Determine the (x, y) coordinate at the center of the cell enclosing the given text.  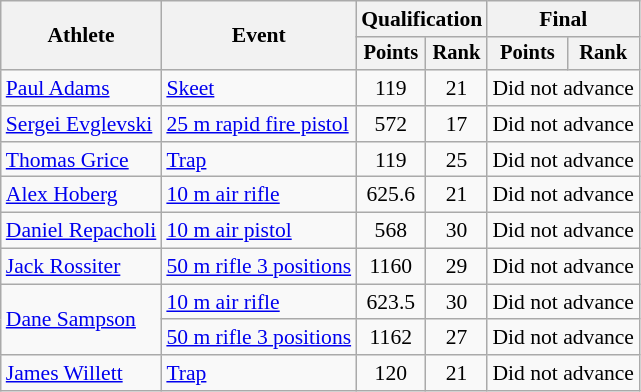
Paul Adams (82, 88)
James Willett (82, 373)
1160 (390, 267)
Dane Sampson (82, 320)
25 m rapid fire pistol (258, 124)
Daniel Repacholi (82, 231)
Jack Rossiter (82, 267)
623.5 (390, 302)
25 (456, 160)
10 m air pistol (258, 231)
27 (456, 338)
Skeet (258, 88)
29 (456, 267)
17 (456, 124)
Athlete (82, 36)
625.6 (390, 195)
Sergei Evglevski (82, 124)
Event (258, 36)
120 (390, 373)
Thomas Grice (82, 160)
Alex Hoberg (82, 195)
Qualification (422, 19)
572 (390, 124)
568 (390, 231)
1162 (390, 338)
Final (563, 19)
